Provide the (X, Y) coordinate of the cell's center where the given text is located.  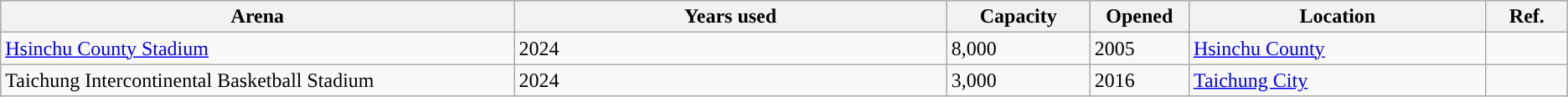
8,000 (1019, 48)
Taichung City (1337, 80)
Taichung Intercontinental Basketball Stadium (258, 80)
Hsinchu County (1337, 48)
Opened (1139, 17)
2005 (1139, 48)
Capacity (1019, 17)
Ref. (1526, 17)
Hsinchu County Stadium (258, 48)
Arena (258, 17)
2016 (1139, 80)
Location (1337, 17)
3,000 (1019, 80)
Years used (730, 17)
